Find where the given text appears and provide that cell's center as [X, Y] coordinate. 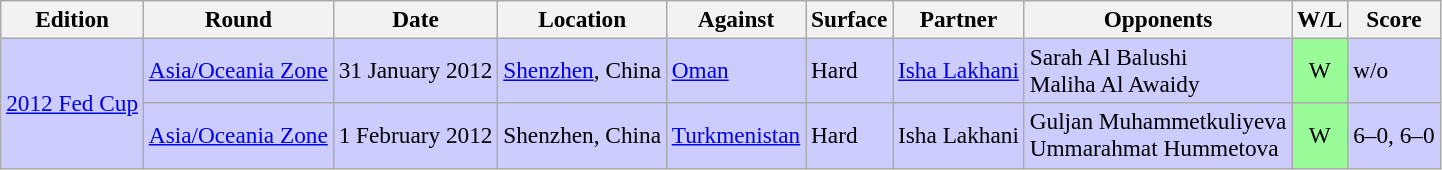
Oman [736, 70]
Date [416, 19]
Score [1394, 19]
Edition [72, 19]
w/o [1394, 70]
Location [582, 19]
Round [238, 19]
Sarah Al Balushi Maliha Al Awaidy [1158, 70]
31 January 2012 [416, 70]
W/L [1320, 19]
6–0, 6–0 [1394, 136]
2012 Fed Cup [72, 103]
Guljan Muhammetkuliyeva Ummarahmat Hummetova [1158, 136]
1 February 2012 [416, 136]
Surface [850, 19]
Against [736, 19]
Partner [959, 19]
Opponents [1158, 19]
Turkmenistan [736, 136]
